Return (X, Y) of the center of cell containing provided text 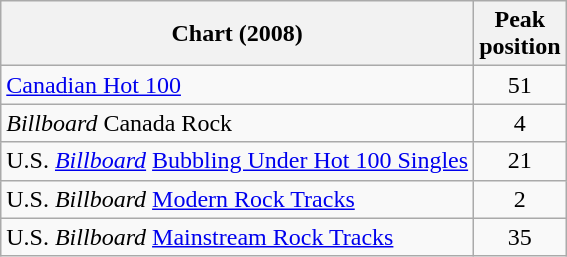
21 (520, 161)
Billboard Canada Rock (238, 123)
Canadian Hot 100 (238, 85)
2 (520, 199)
51 (520, 85)
U.S. Billboard Mainstream Rock Tracks (238, 237)
U.S. Billboard Bubbling Under Hot 100 Singles (238, 161)
Chart (2008) (238, 34)
4 (520, 123)
35 (520, 237)
U.S. Billboard Modern Rock Tracks (238, 199)
Peakposition (520, 34)
